Provide the [X, Y] coordinate of the cell's center where the given text is located.  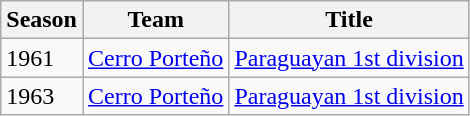
Title [349, 20]
1963 [42, 96]
Season [42, 20]
1961 [42, 58]
Team [155, 20]
